Scan for the cell matching the given text and deliver its [X, Y] coordinate at center. 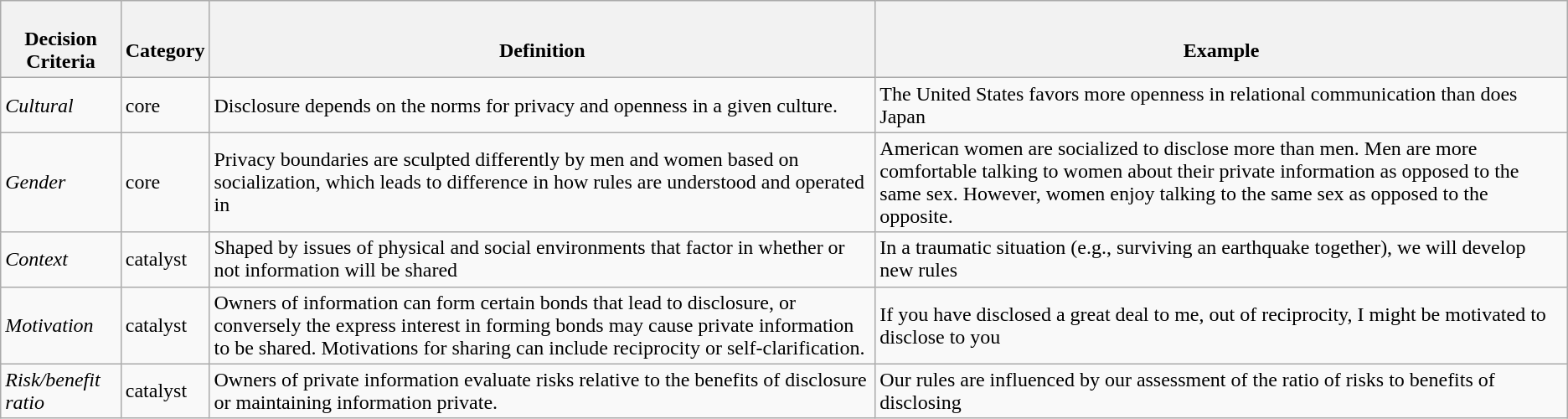
Context [60, 260]
Decision Criteria [60, 39]
Owners of private information evaluate risks relative to the benefits of disclosure or maintaining information private. [543, 391]
If you have disclosed a great deal to me, out of reciprocity, I might be motivated to disclose to you [1221, 325]
Cultural [60, 106]
In a traumatic situation (e.g., surviving an earthquake together), we will develop new rules [1221, 260]
Disclosure depends on the norms for privacy and openness in a given culture. [543, 106]
The United States favors more openness in relational communication than does Japan [1221, 106]
Category [165, 39]
Gender [60, 183]
Definition [543, 39]
Example [1221, 39]
Motivation [60, 325]
Shaped by issues of physical and social environments that factor in whether or not information will be shared [543, 260]
Risk/benefit ratio [60, 391]
Our rules are influenced by our assessment of the ratio of risks to benefits of disclosing [1221, 391]
